Return [x, y] of the center of cell containing provided text 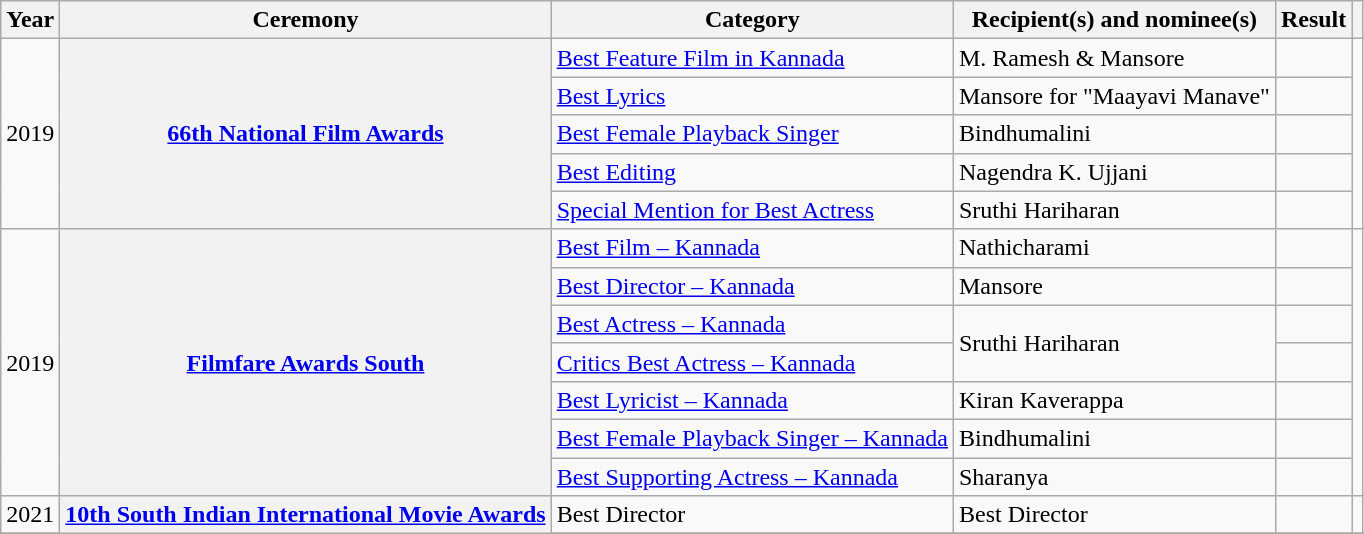
Best Director – Kannada [752, 286]
Best Lyricist – Kannada [752, 400]
Best Lyrics [752, 96]
Filmfare Awards South [306, 362]
10th South Indian International Movie Awards [306, 515]
Result [1313, 20]
Special Mention for Best Actress [752, 210]
Mansore [1114, 286]
Nagendra K. Ujjani [1114, 172]
Kiran Kaverappa [1114, 400]
Category [752, 20]
M. Ramesh & Mansore [1114, 58]
Best Female Playback Singer [752, 134]
66th National Film Awards [306, 134]
Recipient(s) and nominee(s) [1114, 20]
Best Actress – Kannada [752, 324]
Year [30, 20]
Best Supporting Actress – Kannada [752, 477]
2021 [30, 515]
Nathicharami [1114, 248]
Best Film – Kannada [752, 248]
Best Editing [752, 172]
Critics Best Actress – Kannada [752, 362]
Sharanya [1114, 477]
Best Feature Film in Kannada [752, 58]
Ceremony [306, 20]
Best Female Playback Singer – Kannada [752, 438]
Mansore for "Maayavi Manave" [1114, 96]
